For the text-containing cell, return its midpoint in [x, y] coordinate format. 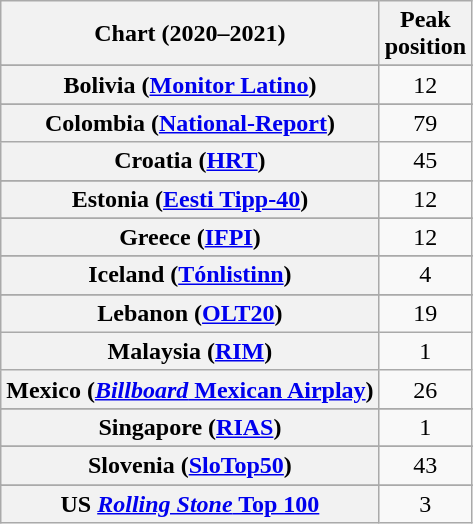
26 [425, 389]
US Rolling Stone Top 100 [190, 503]
Croatia (HRT) [190, 161]
43 [425, 465]
Malaysia (RIM) [190, 351]
79 [425, 123]
Greece (IFPI) [190, 237]
Bolivia (Monitor Latino) [190, 85]
Colombia (National-Report) [190, 123]
Singapore (RIAS) [190, 427]
45 [425, 161]
Estonia (Eesti Tipp-40) [190, 199]
3 [425, 503]
Peakposition [425, 34]
4 [425, 275]
Mexico (Billboard Mexican Airplay) [190, 389]
Iceland (Tónlistinn) [190, 275]
Lebanon (OLT20) [190, 313]
Slovenia (SloTop50) [190, 465]
19 [425, 313]
Chart (2020–2021) [190, 34]
